Locate the cell with the specified text and output its (X, Y) center coordinate. 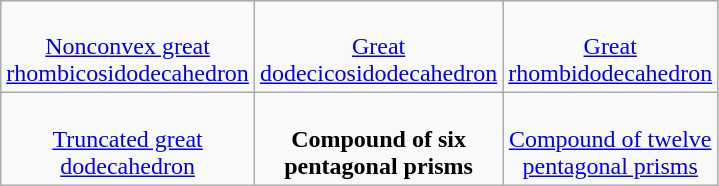
Compound of twelve pentagonal prisms (610, 139)
Great dodecicosidodecahedron (378, 47)
Nonconvex great rhombicosidodecahedron (128, 47)
Great rhombidodecahedron (610, 47)
Compound of six pentagonal prisms (378, 139)
Truncated great dodecahedron (128, 139)
